From the cell containing the given text, extract its center point as [x, y] coordinate. 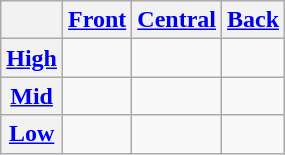
Front [98, 20]
High [32, 58]
Central [177, 20]
Back [254, 20]
Low [32, 134]
Mid [32, 96]
